From the cell containing the given text, extract its center point as [X, Y] coordinate. 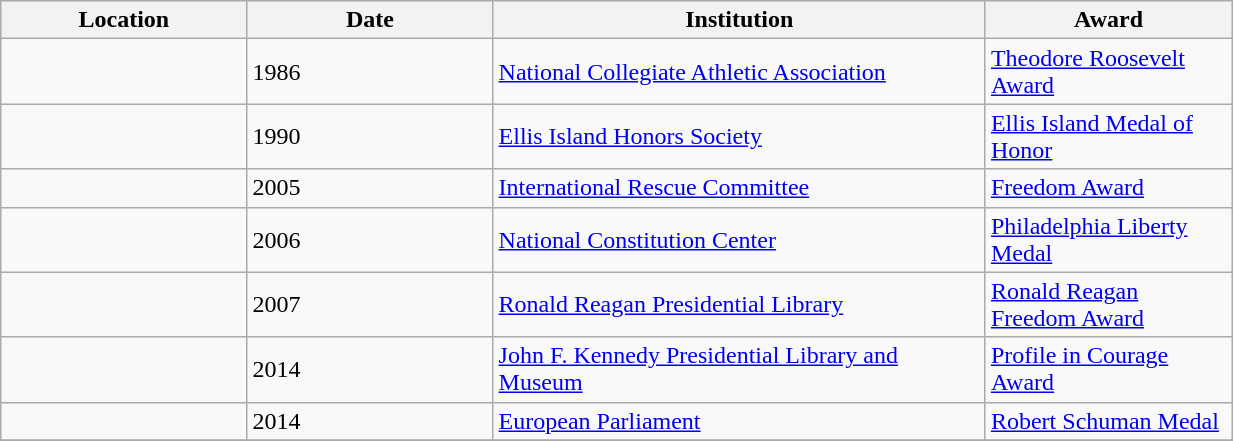
Theodore Roosevelt Award [1108, 72]
Ellis Island Honors Society [739, 136]
Freedom Award [1108, 188]
John F. Kennedy Presidential Library and Museum [739, 370]
2006 [370, 240]
Award [1108, 20]
2005 [370, 188]
International Rescue Committee [739, 188]
Location [124, 20]
National Collegiate Athletic Association [739, 72]
Date [370, 20]
2007 [370, 304]
European Parliament [739, 421]
Robert Schuman Medal [1108, 421]
Institution [739, 20]
Ronald Reagan Presidential Library [739, 304]
1990 [370, 136]
Philadelphia Liberty Medal [1108, 240]
1986 [370, 72]
Ronald Reagan Freedom Award [1108, 304]
Profile in Courage Award [1108, 370]
Ellis Island Medal of Honor [1108, 136]
National Constitution Center [739, 240]
